Find where the given text appears and provide that cell's center as [X, Y] coordinate. 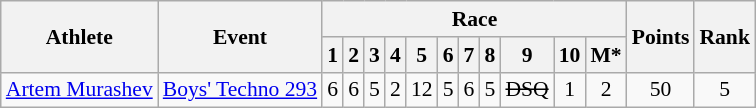
4 [396, 55]
Race [474, 19]
Rank [724, 36]
Boys' Techno 293 [240, 90]
Points [661, 36]
50 [661, 90]
M* [606, 55]
3 [374, 55]
12 [422, 90]
7 [470, 55]
9 [526, 55]
Artem Murashev [80, 90]
Athlete [80, 36]
Event [240, 36]
DSQ [526, 90]
8 [490, 55]
10 [570, 55]
